Search for the cell housing the specified text and yield its [X, Y] center coordinate. 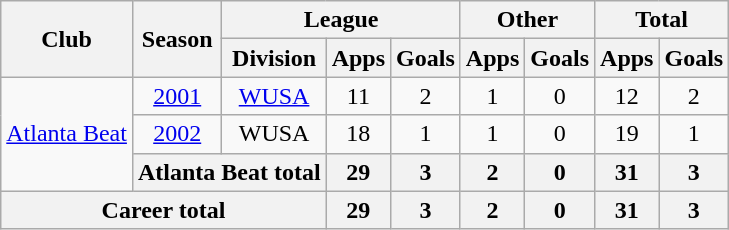
League [341, 20]
Atlanta Beat total [229, 172]
Club [67, 39]
2002 [177, 134]
Division [274, 58]
Total [662, 20]
11 [358, 96]
2001 [177, 96]
Career total [164, 210]
19 [627, 134]
Other [527, 20]
12 [627, 96]
Season [177, 39]
18 [358, 134]
Atlanta Beat [67, 134]
